Extract the [X, Y] coordinate from the center of the cell holding the provided text.  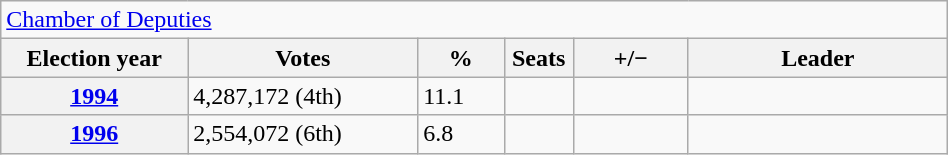
Seats [538, 58]
4,287,172 (4th) [303, 96]
% [461, 58]
1996 [94, 134]
Votes [303, 58]
2,554,072 (6th) [303, 134]
Leader [818, 58]
+/− [630, 58]
Chamber of Deputies [474, 20]
1994 [94, 96]
Election year [94, 58]
11.1 [461, 96]
6.8 [461, 134]
